Capture the cell that displays the provided text and extract its (X, Y) central coordinate. 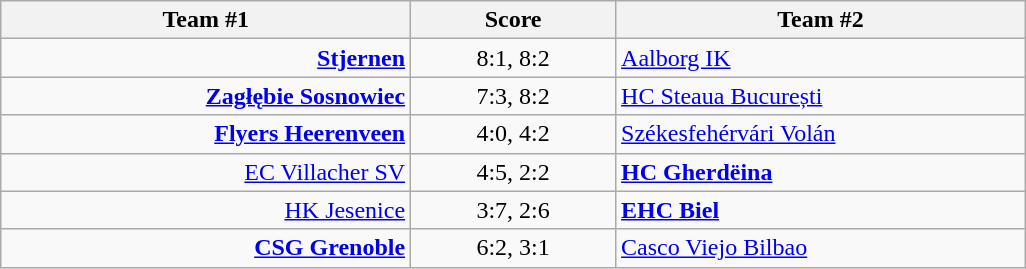
6:2, 3:1 (514, 248)
8:1, 8:2 (514, 58)
4:5, 2:2 (514, 172)
Score (514, 20)
Zagłębie Sosnowiec (206, 96)
4:0, 4:2 (514, 134)
EC Villacher SV (206, 172)
Flyers Heerenveen (206, 134)
Stjernen (206, 58)
Team #2 (821, 20)
Aalborg IK (821, 58)
Székesfehérvári Volán (821, 134)
Casco Viejo Bilbao (821, 248)
7:3, 8:2 (514, 96)
EHC Biel (821, 210)
HC Gherdëina (821, 172)
HC Steaua București (821, 96)
3:7, 2:6 (514, 210)
Team #1 (206, 20)
CSG Grenoble (206, 248)
HK Jesenice (206, 210)
